Determine the (x, y) coordinate at the center of the cell enclosing the given text.  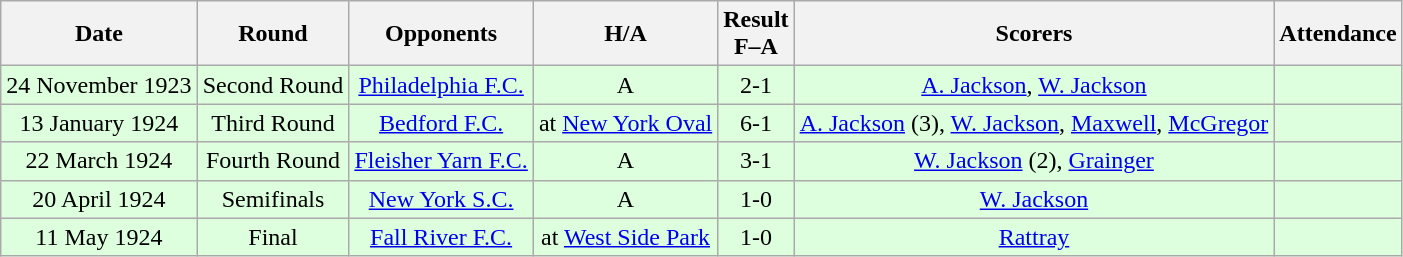
at West Side Park (625, 237)
24 November 1923 (99, 85)
Semifinals (273, 199)
Fall River F.C. (441, 237)
Rattray (1034, 237)
Third Round (273, 123)
Fleisher Yarn F.C. (441, 161)
3-1 (756, 161)
W. Jackson (2), Grainger (1034, 161)
A. Jackson (3), W. Jackson, Maxwell, McGregor (1034, 123)
Second Round (273, 85)
Philadelphia F.C. (441, 85)
A. Jackson, W. Jackson (1034, 85)
13 January 1924 (99, 123)
ResultF–A (756, 34)
11 May 1924 (99, 237)
Scorers (1034, 34)
2-1 (756, 85)
6-1 (756, 123)
Opponents (441, 34)
New York S.C. (441, 199)
20 April 1924 (99, 199)
H/A (625, 34)
Fourth Round (273, 161)
22 March 1924 (99, 161)
at New York Oval (625, 123)
Date (99, 34)
Attendance (1338, 34)
Final (273, 237)
Round (273, 34)
W. Jackson (1034, 199)
Bedford F.C. (441, 123)
